Return the [X, Y] coordinate for the center point of the cell that contains the specified text.  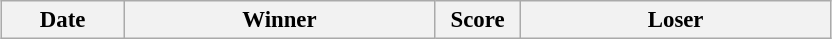
Score [478, 20]
Loser [676, 20]
Date [62, 20]
Winner [280, 20]
